Provide the [X, Y] coordinate of the cell's center where the given text is located.  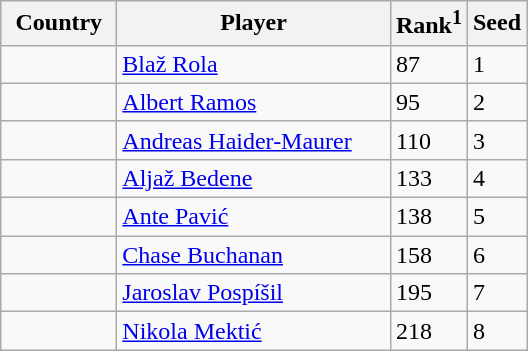
6 [496, 255]
87 [428, 64]
Blaž Rola [254, 64]
Ante Pavić [254, 217]
95 [428, 102]
2 [496, 102]
133 [428, 178]
Country [59, 24]
7 [496, 293]
8 [496, 331]
195 [428, 293]
Chase Buchanan [254, 255]
Player [254, 24]
Jaroslav Pospíšil [254, 293]
Andreas Haider-Maurer [254, 140]
3 [496, 140]
138 [428, 217]
4 [496, 178]
158 [428, 255]
218 [428, 331]
110 [428, 140]
Seed [496, 24]
1 [496, 64]
5 [496, 217]
Aljaž Bedene [254, 178]
Nikola Mektić [254, 331]
Albert Ramos [254, 102]
Rank1 [428, 24]
